Capture the cell that displays the provided text and extract its [X, Y] central coordinate. 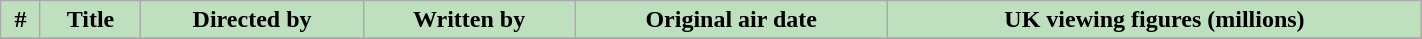
Original air date [732, 20]
# [21, 20]
UK viewing figures (millions) [1155, 20]
Directed by [252, 20]
Title [90, 20]
Written by [468, 20]
